Return the [x, y] coordinate for the center point of the cell that contains the specified text.  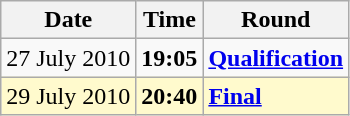
29 July 2010 [68, 96]
Time [170, 20]
Qualification [276, 58]
27 July 2010 [68, 58]
19:05 [170, 58]
20:40 [170, 96]
Final [276, 96]
Round [276, 20]
Date [68, 20]
